Identify which cell holds the provided text, then report its (x, y) central coordinate. 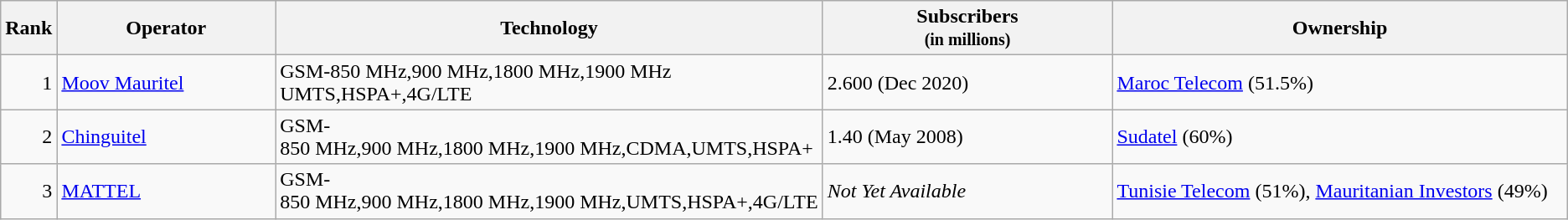
GSM-850 MHz,900 MHz,1800 MHz,1900 MHz UMTS,HSPA+,4G/LTE (549, 82)
Ownership (1340, 28)
Technology (549, 28)
Not Yet Available (967, 191)
Sudatel (60%) (1340, 137)
Chinguitel (166, 137)
GSM- 850 MHz,900 MHz,1800 MHz,1900 MHz,UMTS,HSPA+,4G/LTE (549, 191)
Moov Mauritel (166, 82)
1 (28, 82)
Operator (166, 28)
Subscribers(in millions) (967, 28)
Rank (28, 28)
Maroc Telecom (51.5%) (1340, 82)
2.600 (Dec 2020) (967, 82)
3 (28, 191)
Tunisie Telecom (51%), Mauritanian Investors (49%) (1340, 191)
2 (28, 137)
GSM-850 MHz,900 MHz,1800 MHz,1900 MHz,CDMA,UMTS,HSPA+ (549, 137)
1.40 (May 2008) (967, 137)
MATTEL (166, 191)
